Scan for the cell matching the given text and deliver its [x, y] coordinate at center. 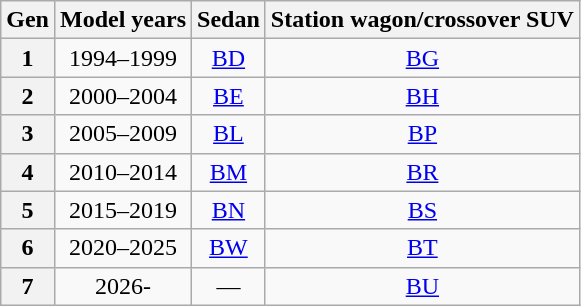
BR [422, 172]
Sedan [229, 20]
Station wagon/crossover SUV [422, 20]
BN [229, 210]
BH [422, 96]
1 [28, 58]
7 [28, 286]
2 [28, 96]
Gen [28, 20]
5 [28, 210]
BP [422, 134]
4 [28, 172]
BT [422, 248]
— [229, 286]
2015–2019 [122, 210]
BU [422, 286]
BM [229, 172]
2026- [122, 286]
2010–2014 [122, 172]
BE [229, 96]
2020–2025 [122, 248]
BL [229, 134]
6 [28, 248]
2000–2004 [122, 96]
BG [422, 58]
BW [229, 248]
BD [229, 58]
BS [422, 210]
3 [28, 134]
Model years [122, 20]
2005–2009 [122, 134]
1994–1999 [122, 58]
